Search for the cell housing the specified text and yield its [x, y] center coordinate. 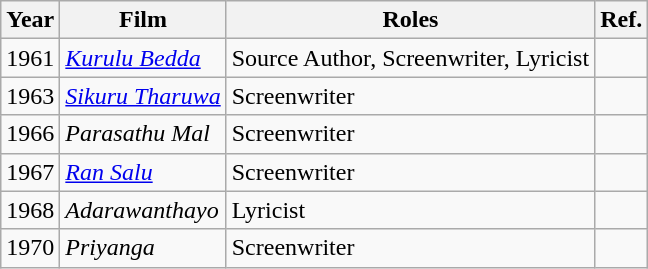
Sikuru Tharuwa [143, 96]
1966 [30, 134]
Year [30, 20]
1968 [30, 210]
1961 [30, 58]
Priyanga [143, 248]
Ran Salu [143, 172]
Film [143, 20]
Source Author, Screenwriter, Lyricist [410, 58]
Adarawanthayo [143, 210]
1970 [30, 248]
Roles [410, 20]
Lyricist [410, 210]
1963 [30, 96]
Ref. [622, 20]
Parasathu Mal [143, 134]
Kurulu Bedda [143, 58]
1967 [30, 172]
